For the text-containing cell, return its midpoint in [x, y] coordinate format. 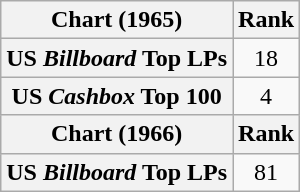
Chart (1965) [117, 20]
81 [266, 172]
US Cashbox Top 100 [117, 96]
18 [266, 58]
4 [266, 96]
Chart (1966) [117, 134]
